Locate the cell with the specified text and output its [X, Y] center coordinate. 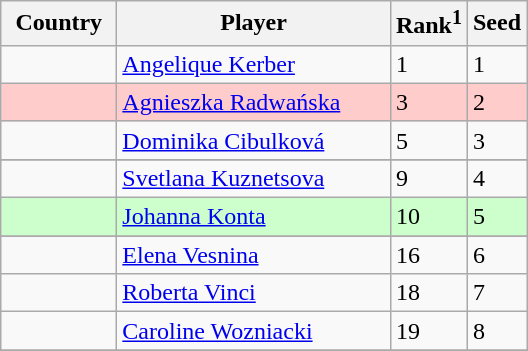
18 [428, 293]
9 [428, 178]
Elena Vesnina [254, 255]
Seed [496, 24]
Player [254, 24]
Dominika Cibulková [254, 140]
Agnieszka Radwańska [254, 102]
6 [496, 255]
8 [496, 331]
Johanna Konta [254, 217]
19 [428, 331]
Angelique Kerber [254, 64]
Svetlana Kuznetsova [254, 178]
4 [496, 178]
Rank1 [428, 24]
2 [496, 102]
Caroline Wozniacki [254, 331]
Country [59, 24]
7 [496, 293]
Roberta Vinci [254, 293]
10 [428, 217]
16 [428, 255]
